Extract the [X, Y] coordinate from the center of the cell holding the provided text.  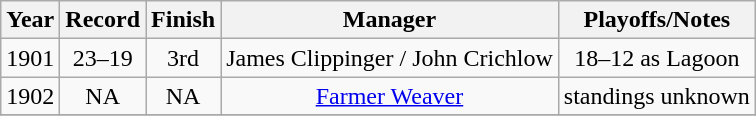
3rd [184, 58]
Year [30, 20]
1902 [30, 96]
Farmer Weaver [390, 96]
Manager [390, 20]
Finish [184, 20]
1901 [30, 58]
standings unknown [656, 96]
18–12 as Lagoon [656, 58]
23–19 [103, 58]
James Clippinger / John Crichlow [390, 58]
Playoffs/Notes [656, 20]
Record [103, 20]
